Extract the [x, y] coordinate from the center of the cell holding the provided text.  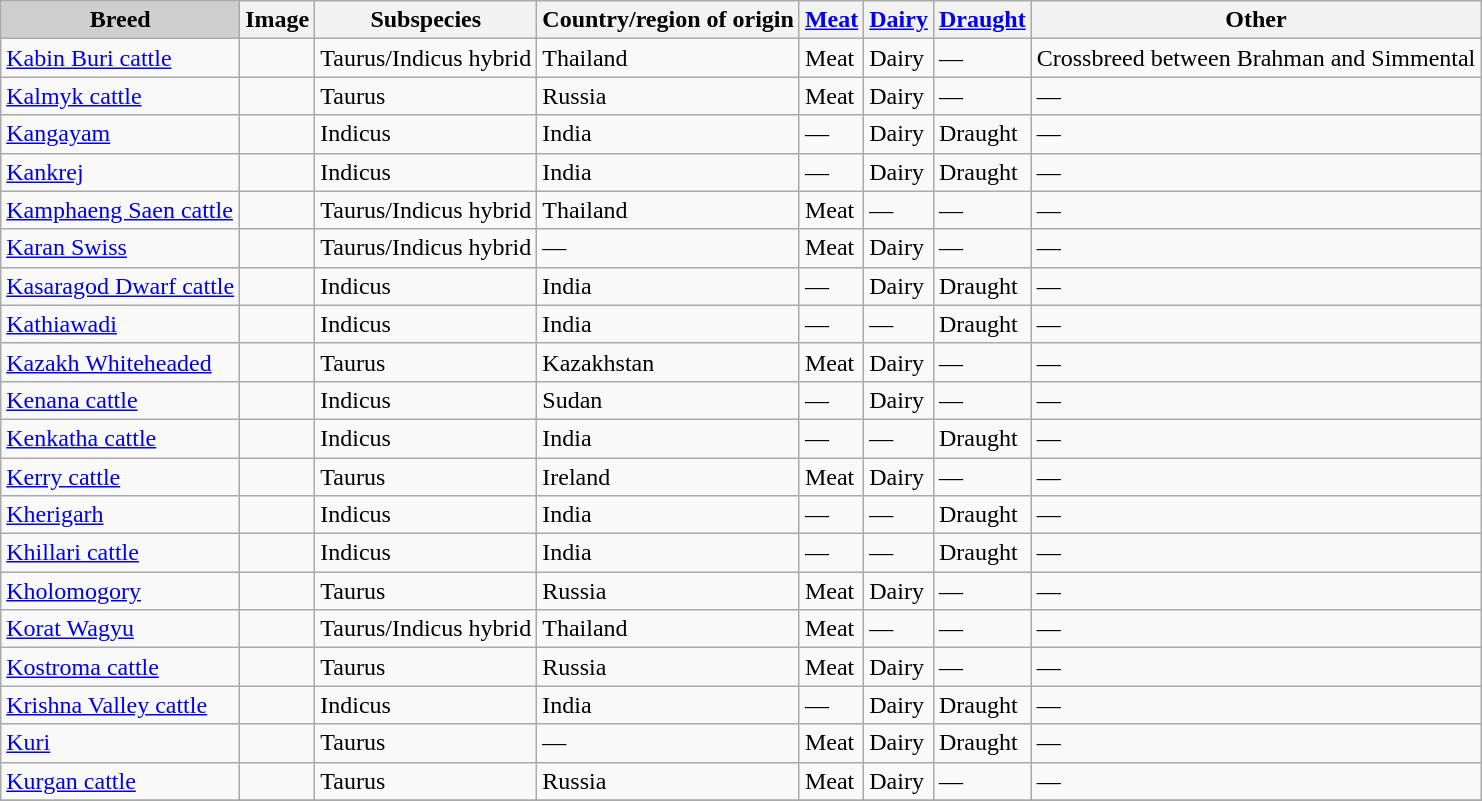
Kostroma cattle [120, 667]
Korat Wagyu [120, 629]
Kazakh Whiteheaded [120, 362]
Country/region of origin [668, 20]
Ireland [668, 477]
Other [1256, 20]
Sudan [668, 400]
Subspecies [426, 20]
Image [278, 20]
Kamphaeng Saen cattle [120, 210]
Kasaragod Dwarf cattle [120, 286]
Krishna Valley cattle [120, 705]
Kuri [120, 743]
Kenana cattle [120, 400]
Karan Swiss [120, 248]
Crossbreed between Brahman and Simmental [1256, 58]
Kherigarh [120, 515]
Khillari cattle [120, 553]
Breed [120, 20]
Kabin Buri cattle [120, 58]
Kholomogory [120, 591]
Kurgan cattle [120, 781]
Kankrej [120, 172]
Kangayam [120, 134]
Kerry cattle [120, 477]
Kalmyk cattle [120, 96]
Kenkatha cattle [120, 438]
Kazakhstan [668, 362]
Kathiawadi [120, 324]
